Determine the [X, Y] coordinate at the center of the cell enclosing the given text.  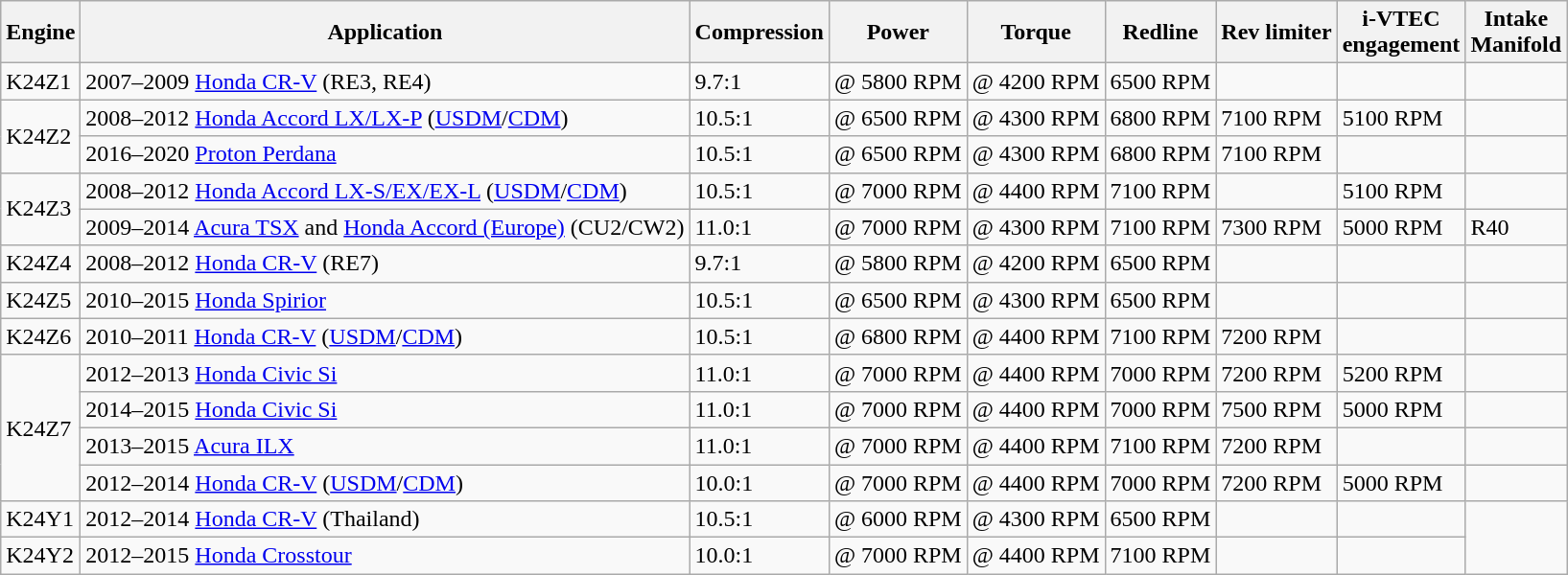
Application [386, 33]
K24Y2 [40, 556]
K24Z6 [40, 336]
K24Z2 [40, 136]
IntakeManifold [1516, 33]
Redline [1160, 33]
K24Z7 [40, 427]
2007–2009 Honda CR-V (RE3, RE4) [386, 81]
K24Z4 [40, 264]
K24Z3 [40, 209]
2009–2014 Acura TSX and Honda Accord (Europe) (CU2/CW2) [386, 227]
K24Z5 [40, 300]
@ 6000 RPM [898, 519]
2012–2013 Honda Civic Si [386, 373]
Rev limiter [1276, 33]
Compression [760, 33]
2016–2020 Proton Perdana [386, 154]
2013–2015 Acura ILX [386, 446]
5200 RPM [1401, 373]
K24Y1 [40, 519]
Engine [40, 33]
7300 RPM [1276, 227]
2008–2012 Honda CR-V (RE7) [386, 264]
2012–2014 Honda CR-V (USDM/CDM) [386, 482]
7500 RPM [1276, 409]
i-VTECengagement [1401, 33]
2014–2015 Honda Civic Si [386, 409]
2010–2011 Honda CR-V (USDM/CDM) [386, 336]
2012–2015 Honda Crosstour [386, 556]
R40 [1516, 227]
2008–2012 Honda Accord LX-S/EX/EX-L (USDM/CDM) [386, 191]
@ 6800 RPM [898, 336]
Torque [1036, 33]
2010–2015 Honda Spirior [386, 300]
2012–2014 Honda CR-V (Thailand) [386, 519]
Power [898, 33]
K24Z1 [40, 81]
2008–2012 Honda Accord LX/LX-P (USDM/CDM) [386, 118]
